Capture the cell that displays the provided text and extract its [X, Y] central coordinate. 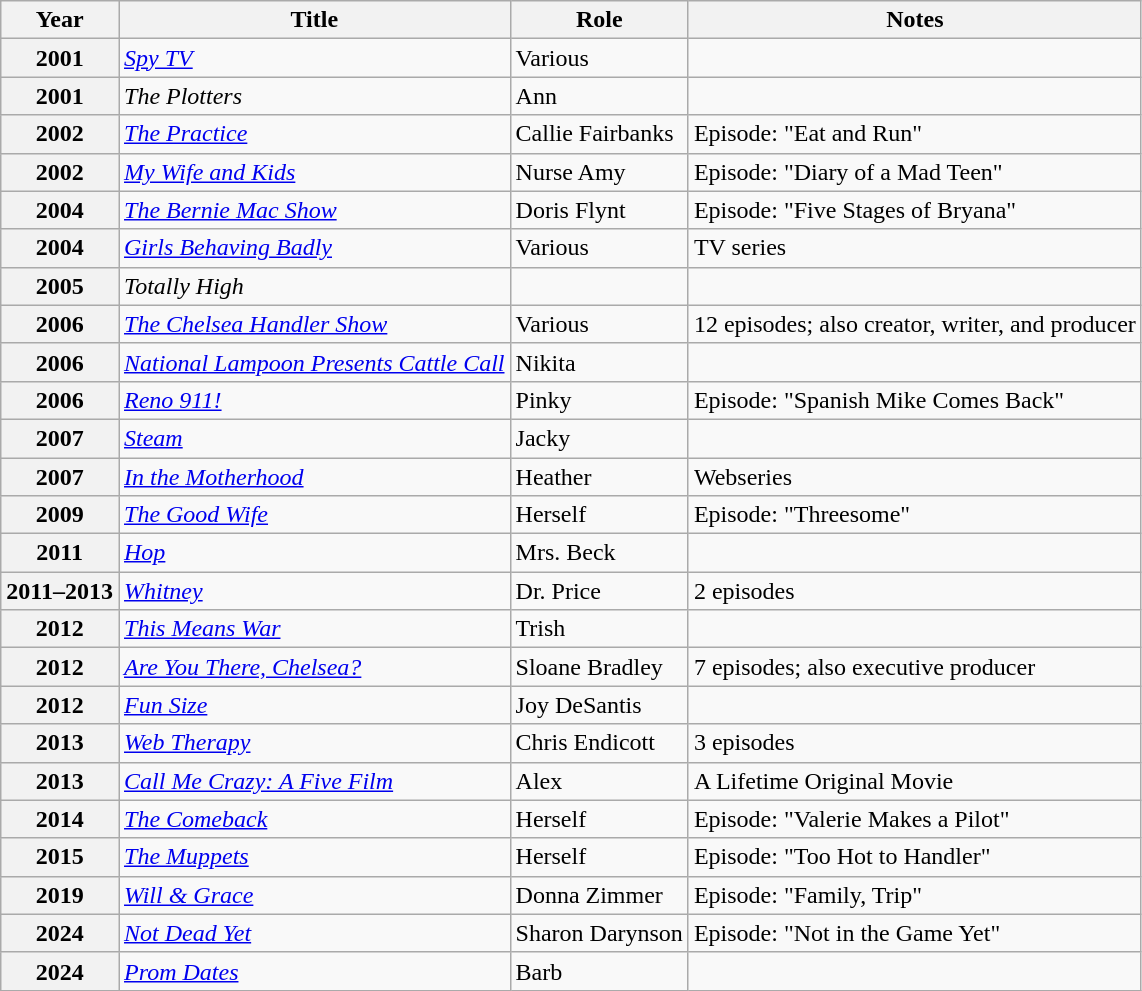
Webseries [914, 477]
Whitney [314, 591]
My Wife and Kids [314, 172]
Steam [314, 438]
Sloane Bradley [599, 667]
The Practice [314, 134]
In the Motherhood [314, 477]
12 episodes; also creator, writer, and producer [914, 324]
Donna Zimmer [599, 895]
Are You There, Chelsea? [314, 667]
3 episodes [914, 743]
Heather [599, 477]
Alex [599, 781]
Year [60, 20]
The Muppets [314, 857]
Chris Endicott [599, 743]
Hop [314, 553]
Barb [599, 971]
Sharon Darynson [599, 933]
Fun Size [314, 705]
Episode: "Valerie Makes a Pilot" [914, 819]
2 episodes [914, 591]
A Lifetime Original Movie [914, 781]
Spy TV [314, 58]
National Lampoon Presents Cattle Call [314, 362]
Trish [599, 629]
Title [314, 20]
Reno 911! [314, 400]
2014 [60, 819]
2015 [60, 857]
Joy DeSantis [599, 705]
Prom Dates [314, 971]
The Plotters [314, 96]
Jacky [599, 438]
Girls Behaving Badly [314, 248]
The Bernie Mac Show [314, 210]
Totally High [314, 286]
2005 [60, 286]
2009 [60, 515]
Episode: "Five Stages of Bryana" [914, 210]
Notes [914, 20]
Episode: "Too Hot to Handler" [914, 857]
Doris Flynt [599, 210]
2011 [60, 553]
The Good Wife [314, 515]
Pinky [599, 400]
Episode: "Eat and Run" [914, 134]
Episode: "Family, Trip" [914, 895]
The Comeback [314, 819]
Episode: "Diary of a Mad Teen" [914, 172]
Ann [599, 96]
Role [599, 20]
2019 [60, 895]
This Means War [314, 629]
TV series [914, 248]
Not Dead Yet [314, 933]
Nikita [599, 362]
Mrs. Beck [599, 553]
Episode: "Spanish Mike Comes Back" [914, 400]
Will & Grace [314, 895]
Episode: "Threesome" [914, 515]
Call Me Crazy: A Five Film [314, 781]
7 episodes; also executive producer [914, 667]
2011–2013 [60, 591]
Callie Fairbanks [599, 134]
Episode: "Not in the Game Yet" [914, 933]
Web Therapy [314, 743]
Dr. Price [599, 591]
Nurse Amy [599, 172]
The Chelsea Handler Show [314, 324]
